For the text-containing cell, return its midpoint in (X, Y) coordinate format. 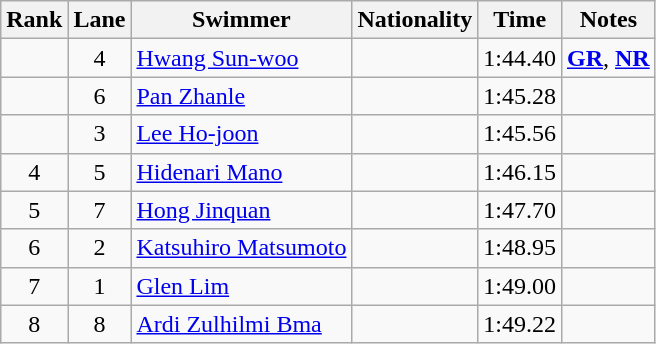
1:48.95 (520, 248)
1:45.56 (520, 134)
GR, NR (608, 58)
Rank (34, 20)
Swimmer (242, 20)
Time (520, 20)
1:46.15 (520, 172)
Nationality (415, 20)
Pan Zhanle (242, 96)
1 (100, 286)
1:49.22 (520, 324)
Katsuhiro Matsumoto (242, 248)
Hwang Sun-woo (242, 58)
Hidenari Mano (242, 172)
3 (100, 134)
2 (100, 248)
1:47.70 (520, 210)
Ardi Zulhilmi Bma (242, 324)
Glen Lim (242, 286)
1:49.00 (520, 286)
1:44.40 (520, 58)
Lane (100, 20)
Hong Jinquan (242, 210)
Lee Ho-joon (242, 134)
1:45.28 (520, 96)
Notes (608, 20)
